Pinpoint the cell where the given text exists, returning its (x, y) midpoint coordinate. 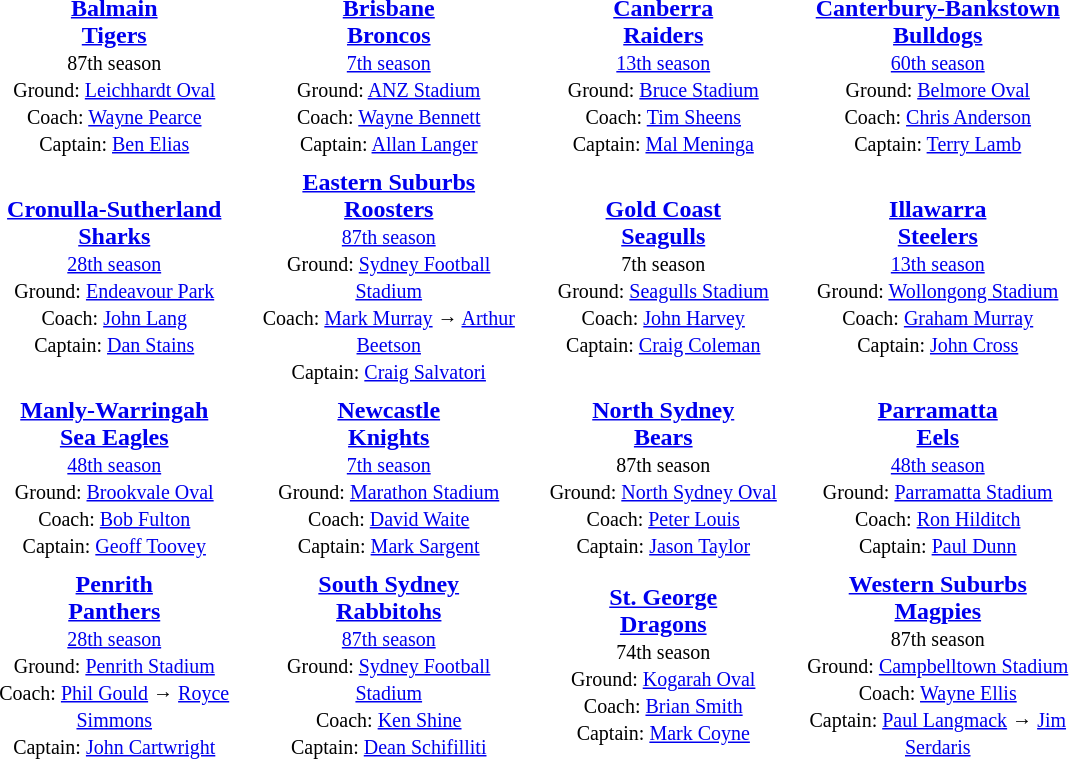
Eastern SuburbsRoosters87th seasonGround: Sydney Football Stadium Coach: Mark Murray → Arthur BeetsonCaptain: Craig Salvatori (389, 276)
North SydneyBears87th seasonGround: North Sydney Oval Coach: Peter LouisCaptain: Jason Taylor (664, 478)
NewcastleKnights7th seasonGround: Marathon Stadium Coach: David WaiteCaptain: Mark Sargent (389, 478)
Gold CoastSeagulls7th seasonGround: Seagulls Stadium Coach: John HarveyCaptain: Craig Coleman (664, 276)
